Extract the (x, y) coordinate from the center of the cell holding the provided text.  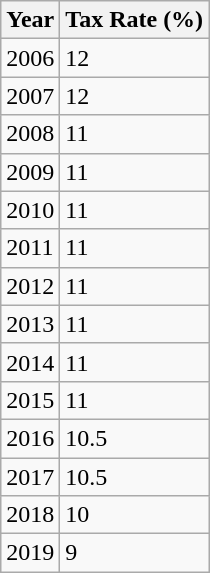
2008 (30, 134)
2010 (30, 210)
9 (134, 553)
2015 (30, 400)
2009 (30, 172)
2017 (30, 477)
2014 (30, 362)
2018 (30, 515)
2011 (30, 248)
2013 (30, 324)
2019 (30, 553)
2006 (30, 58)
2016 (30, 438)
2012 (30, 286)
10 (134, 515)
2007 (30, 96)
Year (30, 20)
Tax Rate (%) (134, 20)
